From the cell containing the given text, extract its center point as (X, Y) coordinate. 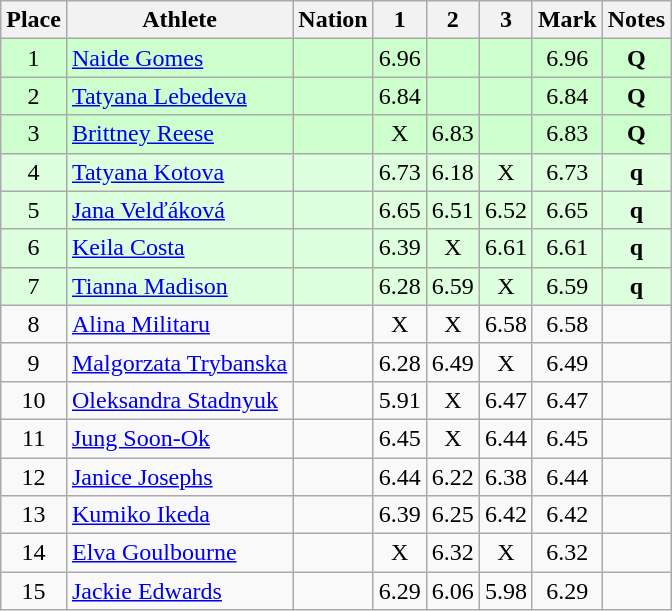
Janice Josephs (179, 477)
6.25 (452, 515)
10 (34, 400)
Mark (567, 20)
6 (34, 248)
Kumiko Ikeda (179, 515)
Brittney Reese (179, 134)
6.38 (506, 477)
6.18 (452, 172)
Alina Militaru (179, 324)
9 (34, 362)
Naide Gomes (179, 58)
Elva Goulbourne (179, 553)
8 (34, 324)
Tatyana Lebedeva (179, 96)
Tianna Madison (179, 286)
11 (34, 438)
5 (34, 210)
5.91 (400, 400)
Keila Costa (179, 248)
6.06 (452, 591)
Jung Soon-Ok (179, 438)
15 (34, 591)
14 (34, 553)
7 (34, 286)
6.22 (452, 477)
Athlete (179, 20)
4 (34, 172)
Oleksandra Stadnyuk (179, 400)
6.51 (452, 210)
Malgorzata Trybanska (179, 362)
12 (34, 477)
5.98 (506, 591)
13 (34, 515)
Place (34, 20)
Notes (636, 20)
6.52 (506, 210)
Tatyana Kotova (179, 172)
Jana Velďáková (179, 210)
Nation (333, 20)
Jackie Edwards (179, 591)
